Extract the (X, Y) coordinate from the center of the cell holding the provided text.  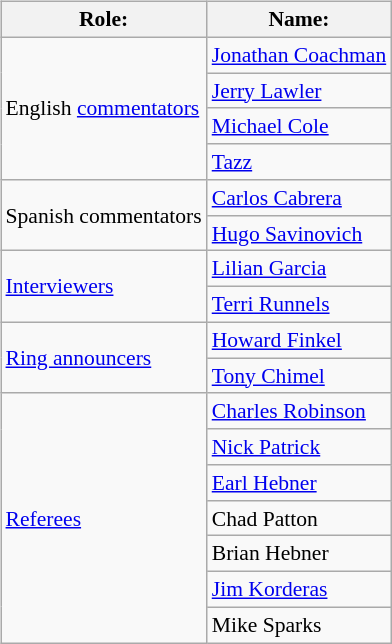
Ring announcers (103, 358)
Michael Cole (300, 126)
Jerry Lawler (300, 91)
Charles Robinson (300, 411)
Howard Finkel (300, 340)
Carlos Cabrera (300, 198)
Jonathan Coachman (300, 55)
Terri Runnels (300, 305)
Chad Patton (300, 518)
Earl Hebner (300, 483)
Tony Chimel (300, 376)
Jim Korderas (300, 590)
Lilian Garcia (300, 269)
Nick Patrick (300, 447)
Brian Hebner (300, 554)
Hugo Savinovich (300, 233)
Mike Sparks (300, 625)
Referees (103, 518)
Spanish commentators (103, 216)
Tazz (300, 162)
Name: (300, 20)
English commentators (103, 108)
Interviewers (103, 286)
Role: (103, 20)
